Search for the cell housing the specified text and yield its [x, y] center coordinate. 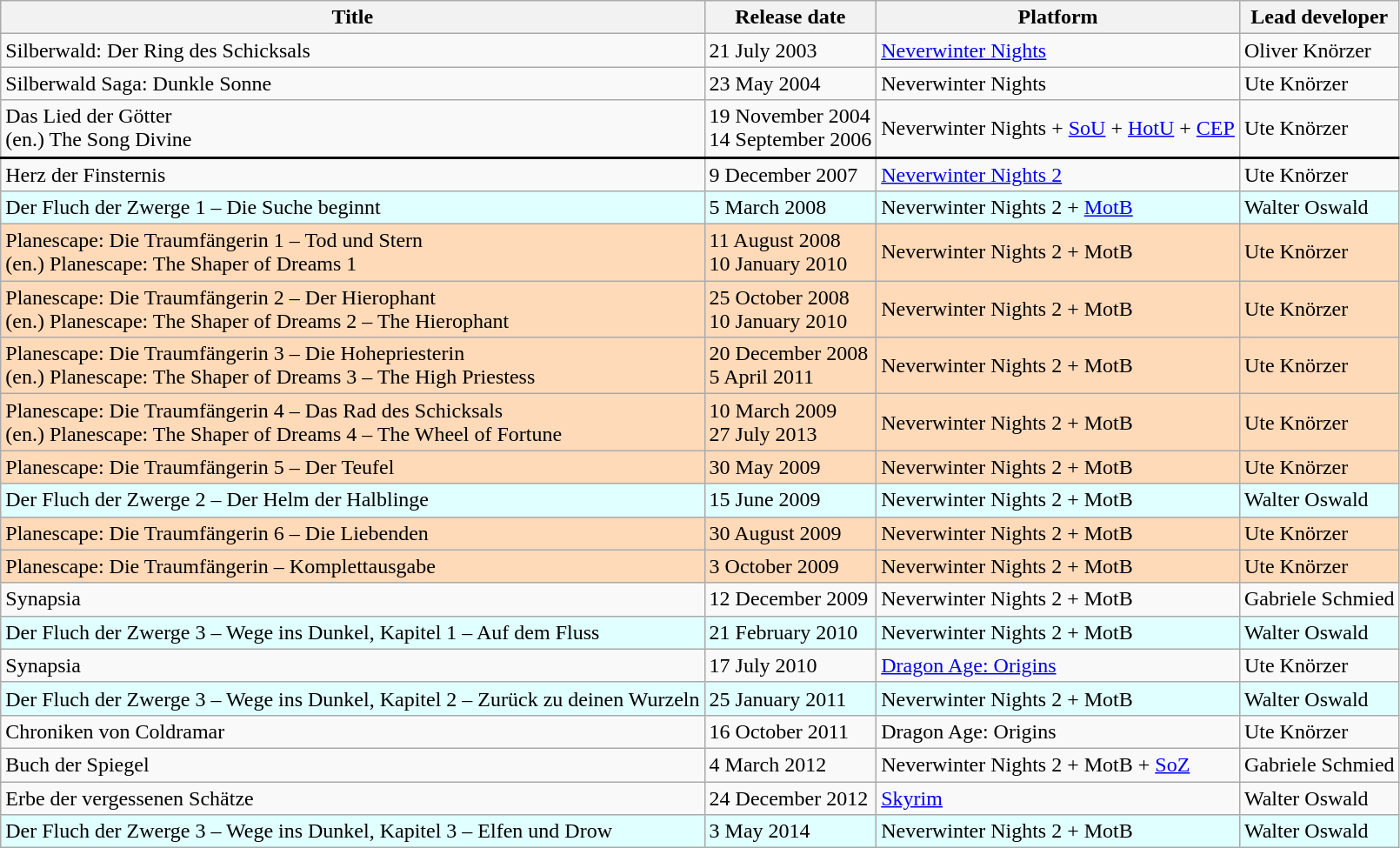
3 October 2009 [790, 566]
9 December 2007 [790, 174]
Planescape: Die Traumfängerin 2 – Der Hierophant(en.) Planescape: The Shaper of Dreams 2 – The Hierophant [353, 310]
Neverwinter Nights 2 + MotB + SoZ [1058, 765]
Planescape: Die Traumfängerin 4 – Das Rad des Schicksals(en.) Planescape: The Shaper of Dreams 4 – The Wheel of Fortune [353, 423]
19 November 200414 September 2006 [790, 129]
Lead developer [1319, 17]
30 May 2009 [790, 467]
Release date [790, 17]
16 October 2011 [790, 731]
12 December 2009 [790, 599]
25 January 2011 [790, 698]
15 June 2009 [790, 500]
20 December 20085 April 2011 [790, 365]
Neverwinter Nights + SoU + HotU + CEP [1058, 129]
Der Fluch der Zwerge 3 – Wege ins Dunkel, Kapitel 2 – Zurück zu deinen Wurzeln [353, 698]
30 August 2009 [790, 533]
Buch der Spiegel [353, 765]
Planescape: Die Traumfängerin 3 – Die Hohepriesterin(en.) Planescape: The Shaper of Dreams 3 – The High Priestess [353, 365]
Oliver Knörzer [1319, 50]
24 December 2012 [790, 798]
4 March 2012 [790, 765]
Title [353, 17]
Der Fluch der Zwerge 3 – Wege ins Dunkel, Kapitel 3 – Elfen und Drow [353, 831]
Chroniken von Coldramar [353, 731]
Das Lied der Götter(en.) The Song Divine [353, 129]
Herz der Finsternis [353, 174]
5 March 2008 [790, 208]
Planescape: Die Traumfängerin 1 – Tod und Stern(en.) Planescape: The Shaper of Dreams 1 [353, 252]
23 May 2004 [790, 83]
25 October 200810 January 2010 [790, 310]
Der Fluch der Zwerge 1 – Die Suche beginnt [353, 208]
Platform [1058, 17]
Planescape: Die Traumfängerin 6 – Die Liebenden [353, 533]
Neverwinter Nights 2 [1058, 174]
Silberwald Saga: Dunkle Sonne [353, 83]
10 March 200927 July 2013 [790, 423]
3 May 2014 [790, 831]
Planescape: Die Traumfängerin – Komplettausgabe [353, 566]
21 February 2010 [790, 632]
Der Fluch der Zwerge 2 – Der Helm der Halblinge [353, 500]
Erbe der vergessenen Schätze [353, 798]
17 July 2010 [790, 665]
Silberwald: Der Ring des Schicksals [353, 50]
11 August 200810 January 2010 [790, 252]
Planescape: Die Traumfängerin 5 – Der Teufel [353, 467]
21 July 2003 [790, 50]
Skyrim [1058, 798]
Der Fluch der Zwerge 3 – Wege ins Dunkel, Kapitel 1 – Auf dem Fluss [353, 632]
